Search for the cell housing the specified text and yield its [X, Y] center coordinate. 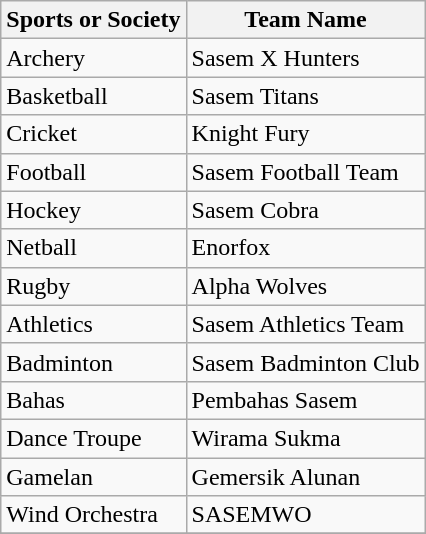
Sasem Titans [306, 96]
Cricket [94, 134]
Wind Orchestra [94, 515]
Netball [94, 248]
Sasem X Hunters [306, 58]
Archery [94, 58]
Sasem Cobra [306, 210]
Bahas [94, 400]
Rugby [94, 286]
Athletics [94, 324]
Badminton [94, 362]
Basketball [94, 96]
Pembahas Sasem [306, 400]
Enorfox [306, 248]
Gemersik Alunan [306, 477]
Football [94, 172]
SASEMWO [306, 515]
Knight Fury [306, 134]
Alpha Wolves [306, 286]
Sasem Badminton Club [306, 362]
Team Name [306, 20]
Sasem Athletics Team [306, 324]
Sasem Football Team [306, 172]
Hockey [94, 210]
Gamelan [94, 477]
Sports or Society [94, 20]
Dance Troupe [94, 438]
Wirama Sukma [306, 438]
